Identify which cell holds the provided text, then report its [x, y] central coordinate. 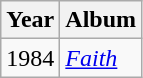
Faith [101, 58]
Year [30, 20]
Album [101, 20]
1984 [30, 58]
